Output the [X, Y] coordinate of the center of the cell containing the given text.  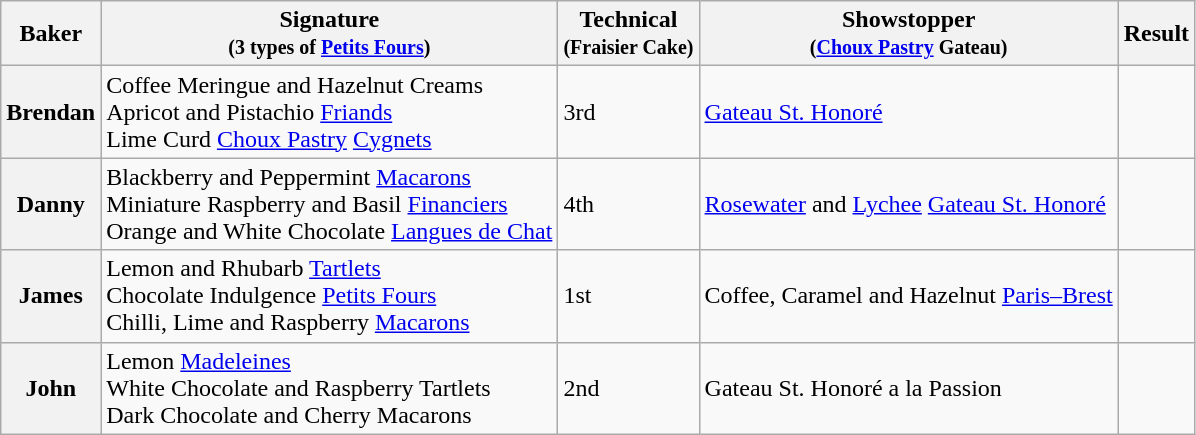
Baker [51, 34]
Gateau St. Honoré [908, 112]
2nd [628, 388]
Result [1156, 34]
Lemon and Rhubarb TartletsChocolate Indulgence Petits FoursChilli, Lime and Raspberry Macarons [330, 296]
John [51, 388]
Brendan [51, 112]
Coffee, Caramel and Hazelnut Paris–Brest [908, 296]
3rd [628, 112]
Technical(Fraisier Cake) [628, 34]
4th [628, 204]
Lemon MadeleinesWhite Chocolate and Raspberry TartletsDark Chocolate and Cherry Macarons [330, 388]
James [51, 296]
Coffee Meringue and Hazelnut CreamsApricot and Pistachio FriandsLime Curd Choux Pastry Cygnets [330, 112]
Gateau St. Honoré a la Passion [908, 388]
Signature(3 types of Petits Fours) [330, 34]
Showstopper(Choux Pastry Gateau) [908, 34]
Danny [51, 204]
1st [628, 296]
Rosewater and Lychee Gateau St. Honoré [908, 204]
Blackberry and Peppermint MacaronsMiniature Raspberry and Basil FinanciersOrange and White Chocolate Langues de Chat [330, 204]
